Return (X, Y) of the center of cell containing provided text 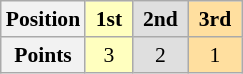
1st (108, 19)
Position (43, 19)
3rd (214, 19)
2nd (161, 19)
2 (161, 55)
1 (214, 55)
3 (108, 55)
Points (43, 55)
